For the text-containing cell, return its midpoint in (X, Y) coordinate format. 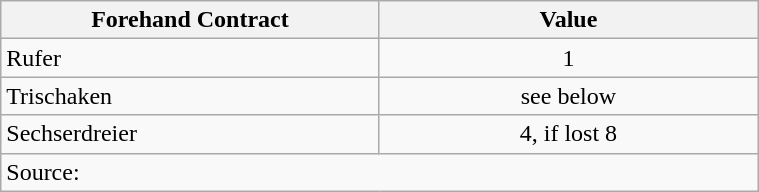
Forehand Contract (190, 20)
4, if lost 8 (568, 134)
Value (568, 20)
Trischaken (190, 96)
Rufer (190, 58)
Sechserdreier (190, 134)
Source: (380, 172)
1 (568, 58)
see below (568, 96)
